Locate the cell with the specified text and output its (X, Y) center coordinate. 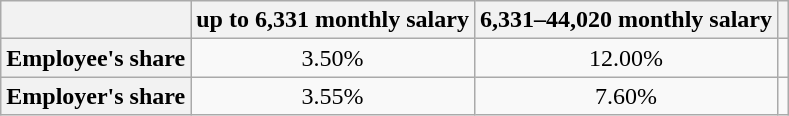
7.60% (626, 96)
3.50% (333, 58)
6,331–44,020 monthly salary (626, 20)
12.00% (626, 58)
3.55% (333, 96)
Employee's share (96, 58)
Employer's share (96, 96)
up to 6,331 monthly salary (333, 20)
